Detect which cell encompasses the target text, then output its (x, y) center coordinate. 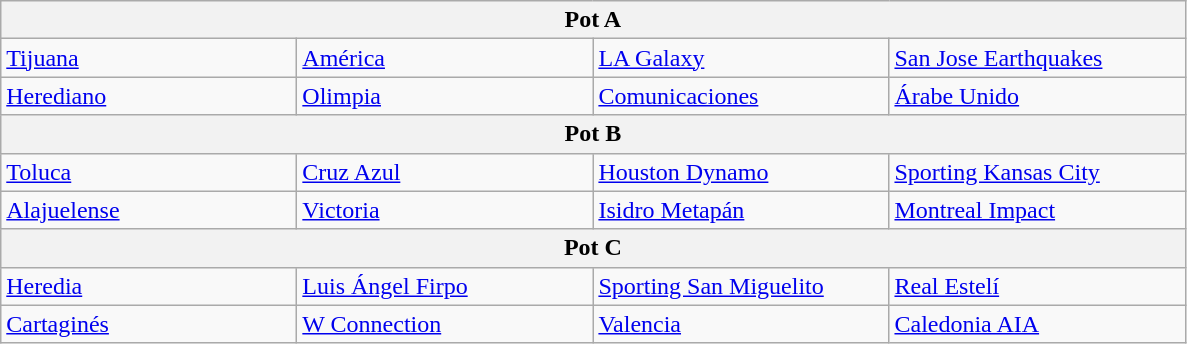
LA Galaxy (741, 58)
Cartaginés (149, 324)
Real Estelí (1037, 286)
San Jose Earthquakes (1037, 58)
Cruz Azul (445, 172)
Herediano (149, 96)
Isidro Metapán (741, 210)
Pot A (593, 20)
Tijuana (149, 58)
Pot B (593, 134)
Houston Dynamo (741, 172)
Sporting Kansas City (1037, 172)
Montreal Impact (1037, 210)
Toluca (149, 172)
Caledonia AIA (1037, 324)
América (445, 58)
Victoria (445, 210)
Comunicaciones (741, 96)
Sporting San Miguelito (741, 286)
Olimpia (445, 96)
Alajuelense (149, 210)
Valencia (741, 324)
Árabe Unido (1037, 96)
Heredia (149, 286)
W Connection (445, 324)
Pot C (593, 248)
Luis Ángel Firpo (445, 286)
